From the cell containing the given text, extract its center point as [X, Y] coordinate. 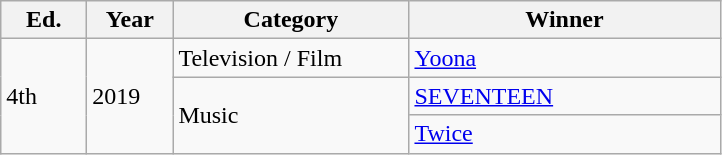
Twice [564, 134]
Year [130, 20]
SEVENTEEN [564, 96]
Ed. [44, 20]
Winner [564, 20]
2019 [130, 96]
Yoona [564, 58]
Television / Film [291, 58]
Category [291, 20]
Music [291, 115]
4th [44, 96]
